Identify which cell holds the provided text, then report its (X, Y) central coordinate. 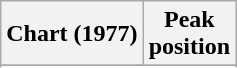
Chart (1977) (72, 34)
Peak position (189, 34)
